Find where the given text appears and provide that cell's center as (X, Y) coordinate. 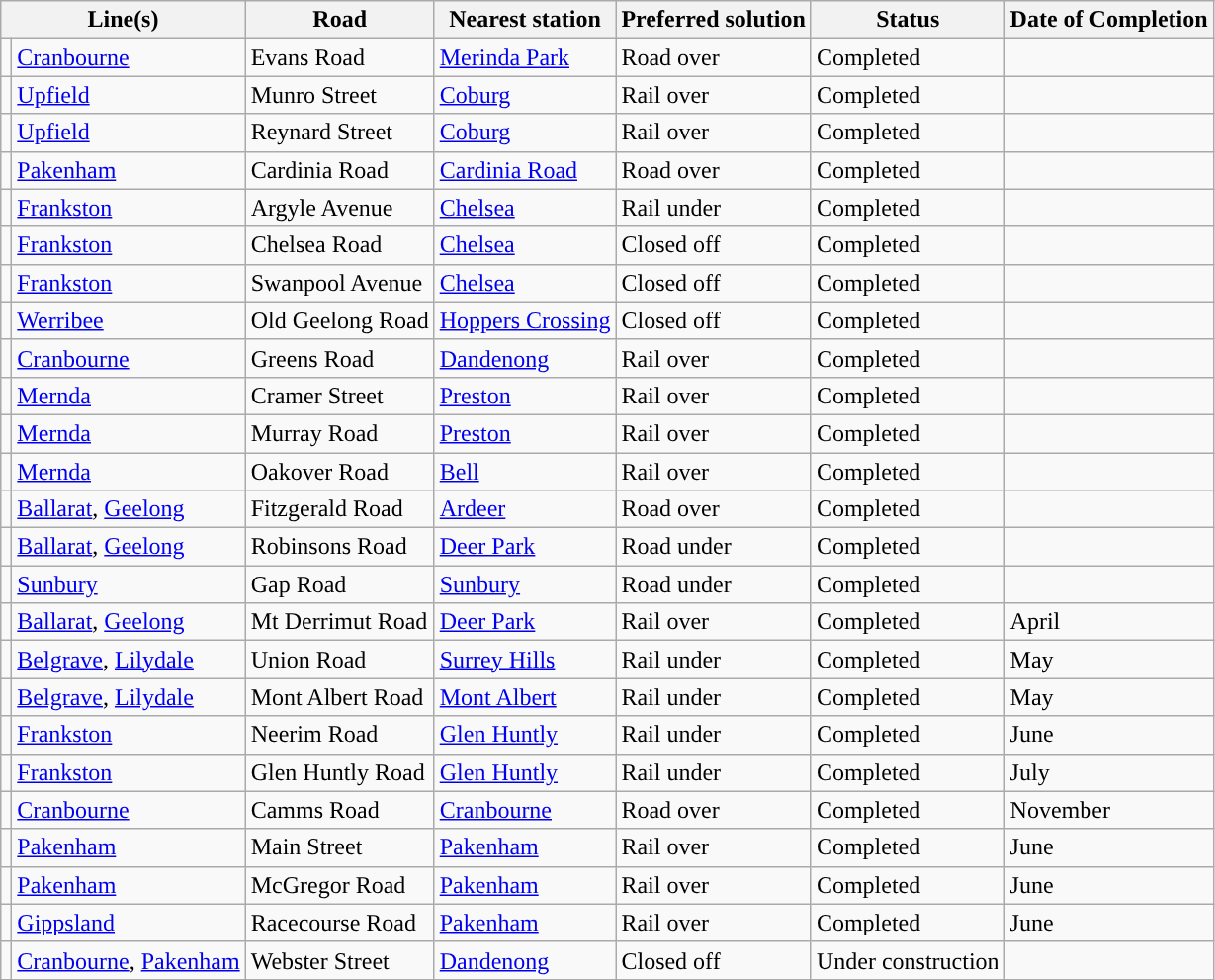
Munro Street (340, 95)
Glen Huntly Road (340, 772)
Cranbourne, Pakenham (129, 960)
Under construction (908, 960)
Robinsons Road (340, 547)
Mont Albert Road (340, 697)
Road (340, 20)
April (1109, 622)
Nearest station (525, 20)
Chelsea Road (340, 245)
Date of Completion (1109, 20)
Swanpool Avenue (340, 283)
Greens Road (340, 358)
Mt Derrimut Road (340, 622)
Surrey Hills (525, 660)
July (1109, 772)
Line(s) (123, 20)
Cramer Street (340, 396)
Reynard Street (340, 133)
Oakover Road (340, 472)
Webster Street (340, 960)
Union Road (340, 660)
Werribee (129, 320)
Fitzgerald Road (340, 509)
Mont Albert (525, 697)
Gippsland (129, 923)
Bell (525, 472)
Gap Road (340, 584)
Old Geelong Road (340, 320)
Hoppers Crossing (525, 320)
Evans Road (340, 57)
McGregor Road (340, 885)
Camms Road (340, 810)
Preferred solution (714, 20)
Status (908, 20)
November (1109, 810)
Main Street (340, 847)
Racecourse Road (340, 923)
Ardeer (525, 509)
Neerim Road (340, 735)
Merinda Park (525, 57)
Murray Road (340, 433)
Argyle Avenue (340, 208)
